Return the (X, Y) coordinate for the center point of the cell that contains the specified text.  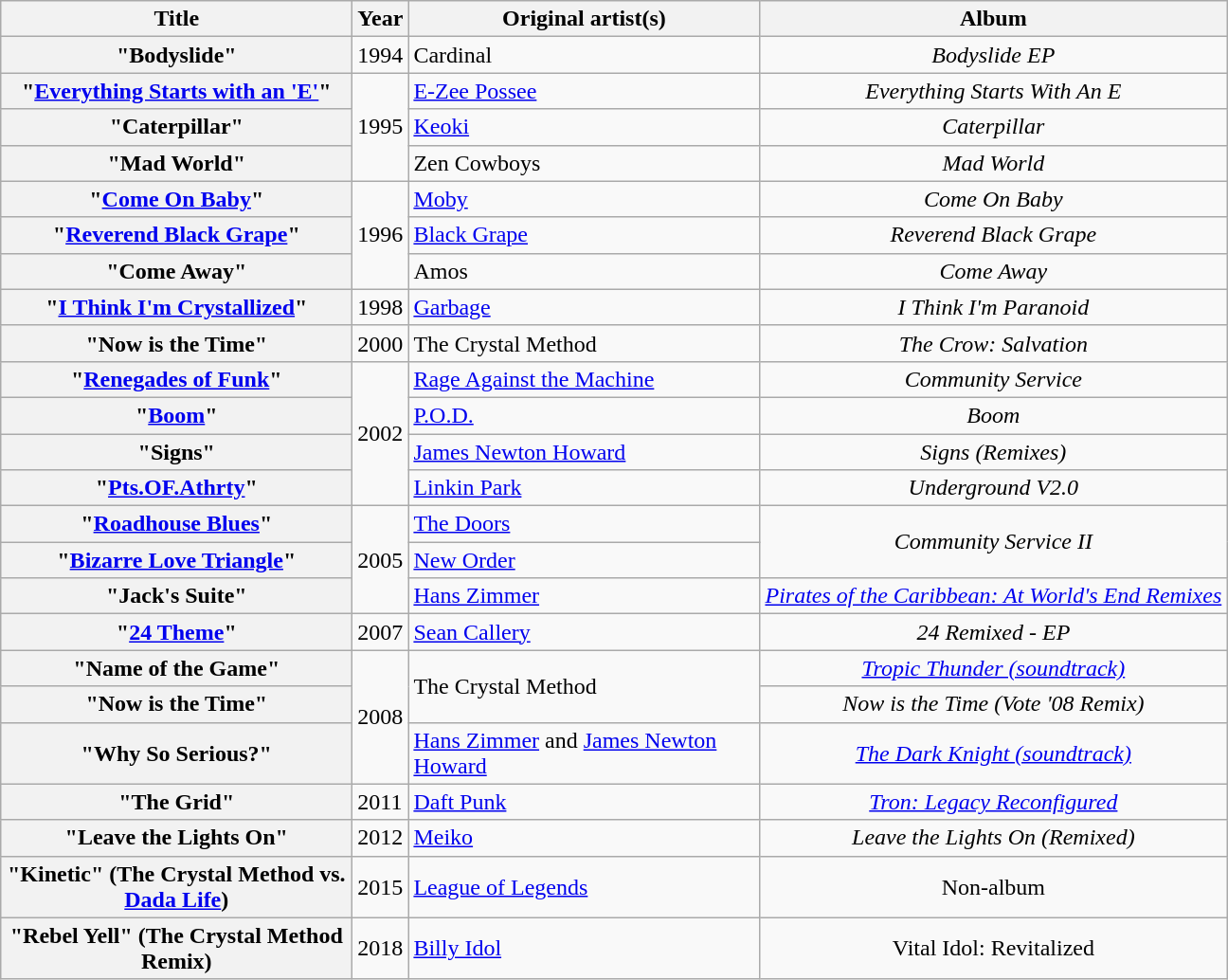
"Roadhouse Blues" (176, 524)
Signs (Remixes) (993, 452)
1994 (381, 55)
"Renegades of Funk" (176, 379)
P.O.D. (584, 415)
"Caterpillar" (176, 127)
Boom (993, 415)
Keoki (584, 127)
"Reverend Black Grape" (176, 235)
"Mad World" (176, 163)
Original artist(s) (584, 19)
Cardinal (584, 55)
"Come On Baby" (176, 199)
2012 (381, 838)
New Order (584, 560)
Come Away (993, 271)
Come On Baby (993, 199)
Everything Starts With An E (993, 91)
2011 (381, 802)
Tropic Thunder (soundtrack) (993, 668)
Underground V2.0 (993, 488)
1995 (381, 127)
Album (993, 19)
"Why So Serious?" (176, 753)
"I Think I'm Crystallized" (176, 307)
Hans Zimmer and James Newton Howard (584, 753)
"Name of the Game" (176, 668)
Rage Against the Machine (584, 379)
Bodyslide EP (993, 55)
Hans Zimmer (584, 596)
"Kinetic" (The Crystal Method vs. Dada Life) (176, 887)
2002 (381, 433)
Mad World (993, 163)
Linkin Park (584, 488)
"The Grid" (176, 802)
Sean Callery (584, 632)
Moby (584, 199)
Zen Cowboys (584, 163)
Black Grape (584, 235)
"Bizarre Love Triangle" (176, 560)
"24 Theme" (176, 632)
The Crow: Salvation (993, 343)
Now is the Time (Vote '08 Remix) (993, 704)
The Doors (584, 524)
"Everything Starts with an 'E'" (176, 91)
Non-album (993, 887)
Community Service (993, 379)
"Signs" (176, 452)
"Rebel Yell" (The Crystal Method Remix) (176, 948)
2005 (381, 560)
E-Zee Possee (584, 91)
2007 (381, 632)
James Newton Howard (584, 452)
2000 (381, 343)
Community Service II (993, 542)
Amos (584, 271)
2015 (381, 887)
Year (381, 19)
Reverend Black Grape (993, 235)
1998 (381, 307)
Caterpillar (993, 127)
"Pts.OF.Athrty" (176, 488)
Meiko (584, 838)
2018 (381, 948)
"Jack's Suite" (176, 596)
Tron: Legacy Reconfigured (993, 802)
Garbage (584, 307)
Leave the Lights On (Remixed) (993, 838)
League of Legends (584, 887)
2008 (381, 717)
Daft Punk (584, 802)
Pirates of the Caribbean: At World's End Remixes (993, 596)
Title (176, 19)
The Dark Knight (soundtrack) (993, 753)
"Boom" (176, 415)
"Come Away" (176, 271)
"Bodyslide" (176, 55)
"Leave the Lights On" (176, 838)
Billy Idol (584, 948)
I Think I'm Paranoid (993, 307)
24 Remixed - EP (993, 632)
1996 (381, 235)
Vital Idol: Revitalized (993, 948)
